Identify which cell holds the provided text, then report its [x, y] central coordinate. 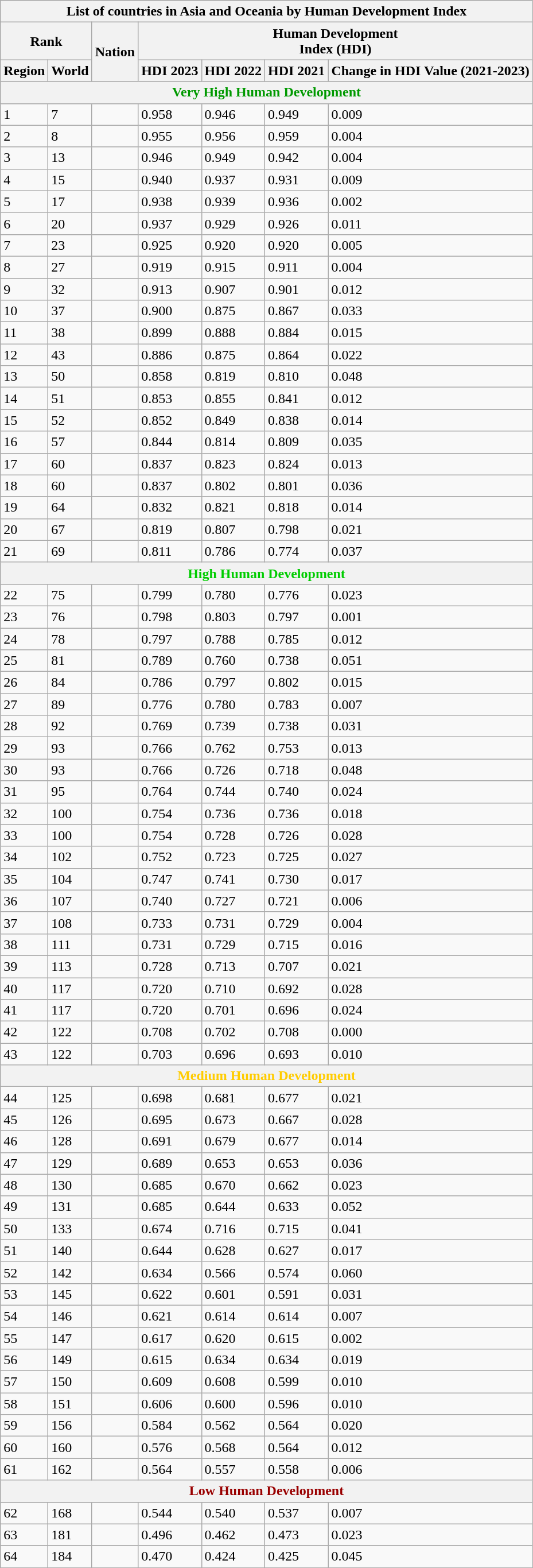
59 [24, 1426]
0.858 [170, 377]
63 [24, 1535]
25 [24, 661]
0.783 [296, 704]
145 [70, 1294]
0.852 [170, 420]
0.844 [170, 442]
146 [70, 1316]
0.001 [430, 617]
14 [24, 398]
0.838 [296, 420]
0.011 [430, 223]
0.940 [170, 180]
0.608 [233, 1382]
184 [70, 1557]
2 [24, 136]
Region [24, 71]
150 [70, 1382]
0.752 [170, 857]
0.832 [170, 508]
Medium Human Development [267, 1076]
0.803 [233, 617]
0.926 [296, 223]
0.462 [233, 1535]
125 [70, 1098]
21 [24, 551]
28 [24, 726]
0.600 [233, 1404]
9 [24, 289]
0.018 [430, 814]
0.544 [170, 1513]
0.016 [430, 944]
Very High Human Development [267, 92]
41 [24, 1011]
40 [24, 988]
0.769 [170, 726]
11 [24, 333]
160 [70, 1447]
0.915 [233, 267]
0.566 [233, 1272]
0.821 [233, 508]
113 [70, 966]
0.584 [170, 1426]
75 [70, 595]
0.938 [170, 202]
0.788 [233, 639]
0.679 [233, 1141]
0.695 [170, 1120]
0.035 [430, 442]
0.799 [170, 595]
76 [70, 617]
19 [24, 508]
0.027 [430, 857]
0.681 [233, 1098]
0.956 [233, 136]
0.052 [430, 1207]
0.884 [296, 333]
0.867 [296, 311]
111 [70, 944]
0.628 [233, 1250]
0.936 [296, 202]
4 [24, 180]
0.020 [430, 1426]
0.959 [296, 136]
0.760 [233, 661]
0.849 [233, 420]
0.622 [170, 1294]
List of countries in Asia and Oceania by Human Development Index [267, 11]
0.662 [296, 1185]
0.540 [233, 1513]
0.621 [170, 1316]
0.701 [233, 1011]
0.424 [233, 1557]
18 [24, 486]
0.725 [296, 857]
0.919 [170, 267]
0.033 [430, 311]
0.818 [296, 508]
12 [24, 355]
108 [70, 923]
0.620 [233, 1338]
48 [24, 1185]
0.886 [170, 355]
49 [24, 1207]
181 [70, 1535]
0.633 [296, 1207]
89 [70, 704]
0.496 [170, 1535]
0.733 [170, 923]
0.841 [296, 398]
0.727 [233, 901]
29 [24, 748]
44 [24, 1098]
0.741 [233, 879]
0.747 [170, 879]
0.739 [233, 726]
0.557 [233, 1469]
55 [24, 1338]
0.713 [233, 966]
0.673 [233, 1120]
0.730 [296, 879]
47 [24, 1163]
0.721 [296, 901]
0.558 [296, 1469]
0.574 [296, 1272]
HDI 2021 [296, 71]
33 [24, 835]
149 [70, 1360]
0.888 [233, 333]
0.785 [296, 639]
26 [24, 683]
130 [70, 1185]
0.789 [170, 661]
0.691 [170, 1141]
0.041 [430, 1229]
0.899 [170, 333]
0.853 [170, 398]
Rank [46, 41]
56 [24, 1360]
1 [24, 114]
128 [70, 1141]
84 [70, 683]
0.698 [170, 1098]
0.670 [233, 1185]
0.606 [170, 1404]
107 [70, 901]
22 [24, 595]
0.810 [296, 377]
35 [24, 879]
0.925 [170, 245]
42 [24, 1032]
0.710 [233, 988]
156 [70, 1426]
61 [24, 1469]
0.753 [296, 748]
0.911 [296, 267]
0.929 [233, 223]
0.591 [296, 1294]
0.692 [296, 988]
0.716 [233, 1229]
World [70, 71]
102 [70, 857]
0.900 [170, 311]
92 [70, 726]
0.801 [296, 486]
6 [24, 223]
0.814 [233, 442]
HDI 2022 [233, 71]
147 [70, 1338]
0.907 [233, 289]
133 [70, 1229]
131 [70, 1207]
142 [70, 1272]
0.707 [296, 966]
104 [70, 879]
30 [24, 770]
0.811 [170, 551]
0.037 [430, 551]
140 [70, 1250]
0.045 [430, 1557]
95 [70, 792]
45 [24, 1120]
54 [24, 1316]
0.019 [430, 1360]
0.568 [233, 1447]
58 [24, 1404]
0.693 [296, 1054]
36 [24, 901]
67 [70, 529]
0.939 [233, 202]
24 [24, 639]
0.955 [170, 136]
5 [24, 202]
Nation [115, 52]
0.601 [233, 1294]
0.823 [233, 464]
0.425 [296, 1557]
0.562 [233, 1426]
0.674 [170, 1229]
69 [70, 551]
0.470 [170, 1557]
0.723 [233, 857]
81 [70, 661]
34 [24, 857]
0.599 [296, 1382]
0.931 [296, 180]
0.576 [170, 1447]
0.855 [233, 398]
168 [70, 1513]
53 [24, 1294]
0.702 [233, 1032]
10 [24, 311]
0.596 [296, 1404]
46 [24, 1141]
0.051 [430, 661]
31 [24, 792]
0.744 [233, 792]
Low Human Development [267, 1491]
0.901 [296, 289]
HDI 2023 [170, 71]
0.689 [170, 1163]
0.703 [170, 1054]
0.913 [170, 289]
0.774 [296, 551]
0.718 [296, 770]
0.060 [430, 1272]
3 [24, 158]
0.764 [170, 792]
0.824 [296, 464]
0.022 [430, 355]
0.807 [233, 529]
0.762 [233, 748]
0.617 [170, 1338]
0.537 [296, 1513]
162 [70, 1469]
126 [70, 1120]
Human DevelopmentIndex (HDI) [336, 41]
0.958 [170, 114]
129 [70, 1163]
0.942 [296, 158]
78 [70, 639]
0.473 [296, 1535]
16 [24, 442]
151 [70, 1404]
Change in HDI Value (2021-2023) [430, 71]
0.609 [170, 1382]
0.809 [296, 442]
39 [24, 966]
High Human Development [267, 573]
0.005 [430, 245]
0.000 [430, 1032]
0.667 [296, 1120]
0.864 [296, 355]
62 [24, 1513]
0.627 [296, 1250]
